Detect which cell encompasses the target text, then output its (x, y) center coordinate. 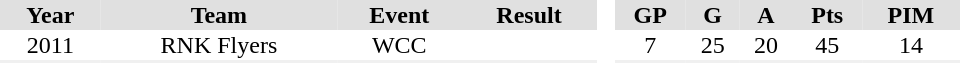
GP (650, 15)
RNK Flyers (219, 45)
A (766, 15)
20 (766, 45)
25 (712, 45)
Event (399, 15)
2011 (50, 45)
7 (650, 45)
45 (828, 45)
Team (219, 15)
WCC (399, 45)
Year (50, 15)
G (712, 15)
14 (911, 45)
Result (530, 15)
PIM (911, 15)
Pts (828, 15)
